Return (X, Y) of the center of cell containing provided text 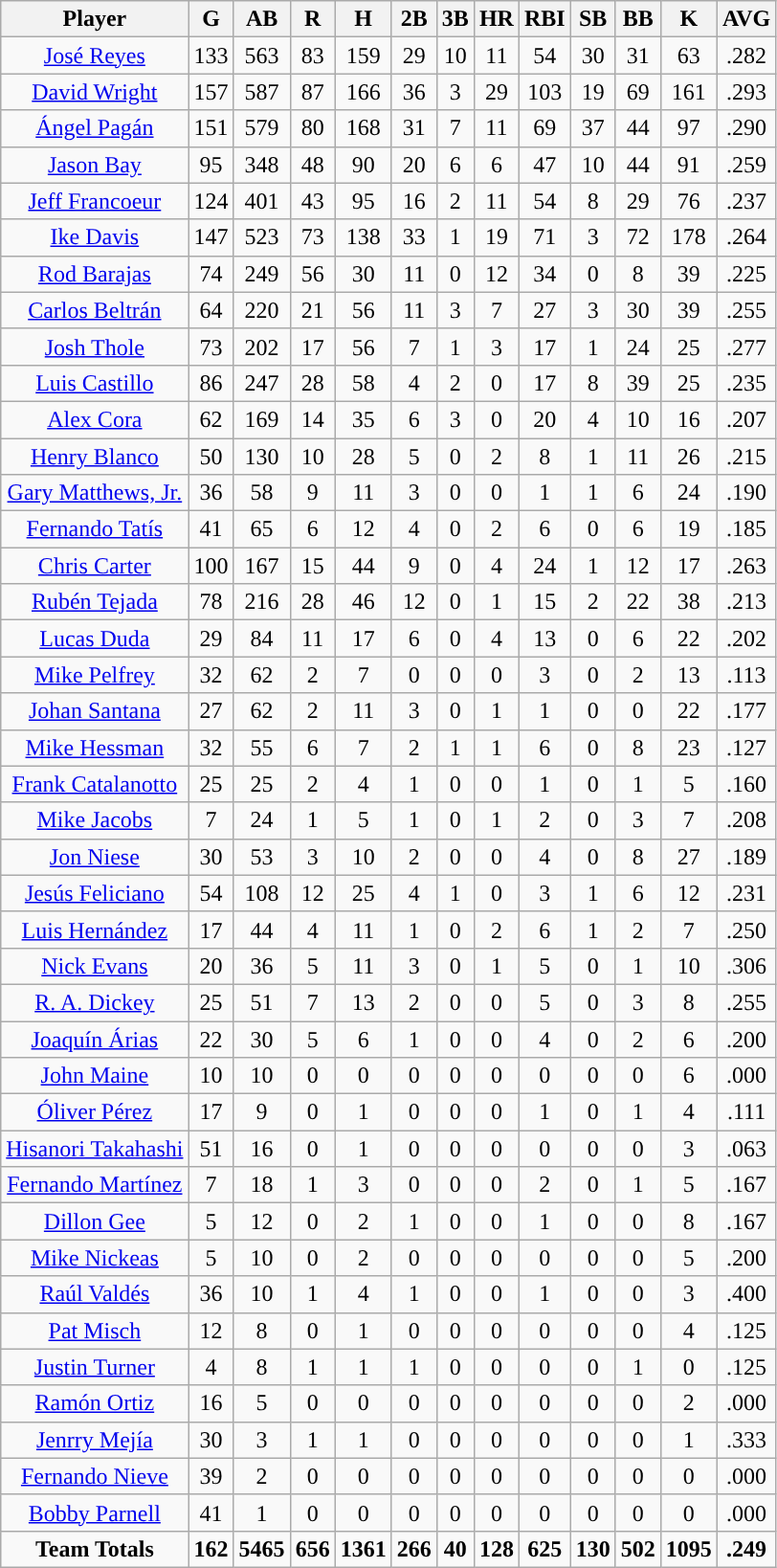
Chris Carter (95, 566)
Josh Thole (95, 347)
Ramón Ortiz (95, 1403)
.290 (746, 128)
157 (211, 92)
Hisanori Takahashi (95, 1149)
.202 (746, 638)
.293 (746, 92)
Ángel Pagán (95, 128)
502 (637, 1549)
202 (262, 347)
249 (262, 274)
Lucas Duda (95, 638)
625 (544, 1549)
34 (544, 274)
84 (262, 638)
H (364, 19)
.263 (746, 566)
Rubén Tejada (95, 602)
R. A. Dickey (95, 1002)
Fernando Martínez (95, 1185)
38 (689, 602)
Jesús Feliciano (95, 893)
3B (455, 19)
RBI (544, 19)
Luis Castillo (95, 383)
159 (364, 56)
.400 (746, 1294)
Joaquín Árias (95, 1039)
97 (689, 128)
.237 (746, 201)
Frank Catalanotto (95, 784)
.111 (746, 1112)
74 (211, 274)
AB (262, 19)
166 (364, 92)
Jason Bay (95, 165)
.277 (746, 347)
86 (211, 383)
SB (593, 19)
Mike Nickeas (95, 1258)
Fernando Tatís (95, 529)
.127 (746, 748)
Nick Evans (95, 966)
.208 (746, 820)
.185 (746, 529)
AVG (746, 19)
83 (312, 56)
124 (211, 201)
.249 (746, 1549)
.231 (746, 893)
50 (211, 457)
64 (211, 310)
401 (262, 201)
563 (262, 56)
R (312, 19)
.213 (746, 602)
656 (312, 1549)
Mike Jacobs (95, 820)
Henry Blanco (95, 457)
Raúl Valdés (95, 1294)
133 (211, 56)
216 (262, 602)
138 (364, 237)
1095 (689, 1549)
.113 (746, 675)
.225 (746, 274)
162 (211, 1549)
Alex Cora (95, 419)
.282 (746, 56)
72 (637, 237)
Óliver Pérez (95, 1112)
Dillon Gee (95, 1221)
BB (637, 19)
.190 (746, 493)
71 (544, 237)
Gary Matthews, Jr. (95, 493)
Carlos Beltrán (95, 310)
Luis Hernández (95, 930)
HR (496, 19)
91 (689, 165)
.160 (746, 784)
Bobby Parnell (95, 1512)
Jenrry Mejía (95, 1440)
247 (262, 383)
579 (262, 128)
Rod Barajas (95, 274)
35 (364, 419)
Team Totals (95, 1549)
87 (312, 92)
Fernando Nieve (95, 1476)
Mike Hessman (95, 748)
220 (262, 310)
2B (413, 19)
1361 (364, 1549)
167 (262, 566)
53 (262, 857)
128 (496, 1549)
Justin Turner (95, 1367)
14 (312, 419)
23 (689, 748)
80 (312, 128)
151 (211, 128)
90 (364, 165)
18 (262, 1185)
.207 (746, 419)
587 (262, 92)
76 (689, 201)
100 (211, 566)
266 (413, 1549)
43 (312, 201)
Ike Davis (95, 237)
46 (364, 602)
65 (262, 529)
33 (413, 237)
Jon Niese (95, 857)
78 (211, 602)
21 (312, 310)
Pat Misch (95, 1331)
.235 (746, 383)
José Reyes (95, 56)
Jeff Francoeur (95, 201)
147 (211, 237)
David Wright (95, 92)
63 (689, 56)
348 (262, 165)
169 (262, 419)
40 (455, 1549)
523 (262, 237)
.306 (746, 966)
.215 (746, 457)
John Maine (95, 1076)
.177 (746, 711)
108 (262, 893)
.189 (746, 857)
G (211, 19)
55 (262, 748)
.063 (746, 1149)
.259 (746, 165)
47 (544, 165)
5465 (262, 1549)
.264 (746, 237)
161 (689, 92)
26 (689, 457)
Player (95, 19)
103 (544, 92)
168 (364, 128)
K (689, 19)
Johan Santana (95, 711)
37 (593, 128)
48 (312, 165)
.250 (746, 930)
.333 (746, 1440)
Mike Pelfrey (95, 675)
178 (689, 237)
